Detect which cell encompasses the target text, then output its (X, Y) center coordinate. 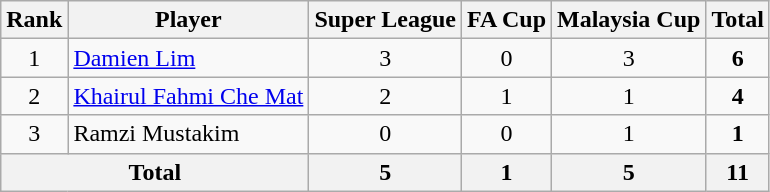
4 (738, 96)
Rank (34, 20)
Ramzi Mustakim (188, 134)
6 (738, 58)
Khairul Fahmi Che Mat (188, 96)
Player (188, 20)
11 (738, 172)
Malaysia Cup (629, 20)
Super League (386, 20)
FA Cup (507, 20)
Damien Lim (188, 58)
